Pinpoint the cell where the given text exists, returning its [X, Y] midpoint coordinate. 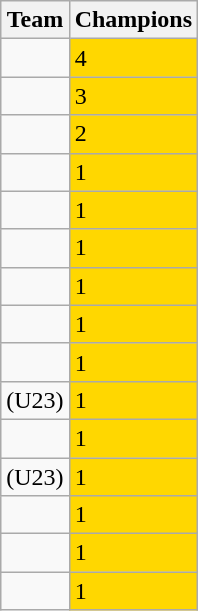
Champions [133, 20]
Team [35, 20]
2 [133, 134]
3 [133, 96]
4 [133, 58]
